Search for the cell housing the specified text and yield its (X, Y) center coordinate. 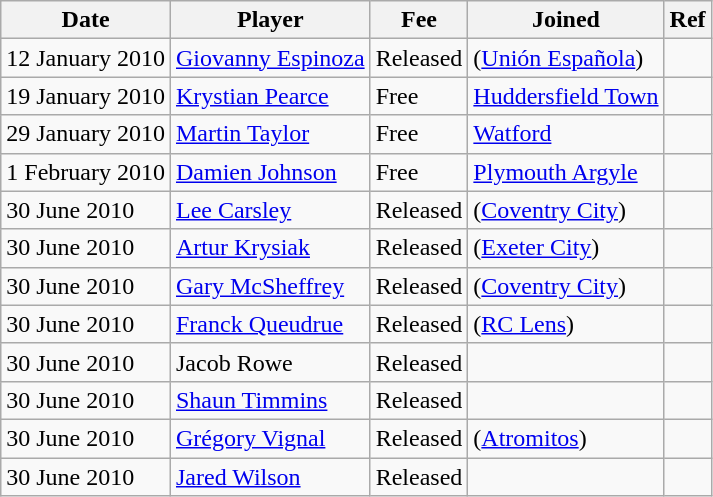
(Atromitos) (566, 438)
Player (270, 20)
12 January 2010 (86, 58)
Joined (566, 20)
Gary McSheffrey (270, 286)
Artur Krysiak (270, 248)
Huddersfield Town (566, 96)
(Exeter City) (566, 248)
Martin Taylor (270, 134)
(Unión Española) (566, 58)
Plymouth Argyle (566, 172)
(RC Lens) (566, 324)
29 January 2010 (86, 134)
Grégory Vignal (270, 438)
Ref (688, 20)
Date (86, 20)
Franck Queudrue (270, 324)
Watford (566, 134)
Giovanny Espinoza (270, 58)
1 February 2010 (86, 172)
Krystian Pearce (270, 96)
Lee Carsley (270, 210)
Fee (419, 20)
Jared Wilson (270, 477)
Damien Johnson (270, 172)
19 January 2010 (86, 96)
Shaun Timmins (270, 400)
Jacob Rowe (270, 362)
